Search for the cell housing the specified text and yield its [x, y] center coordinate. 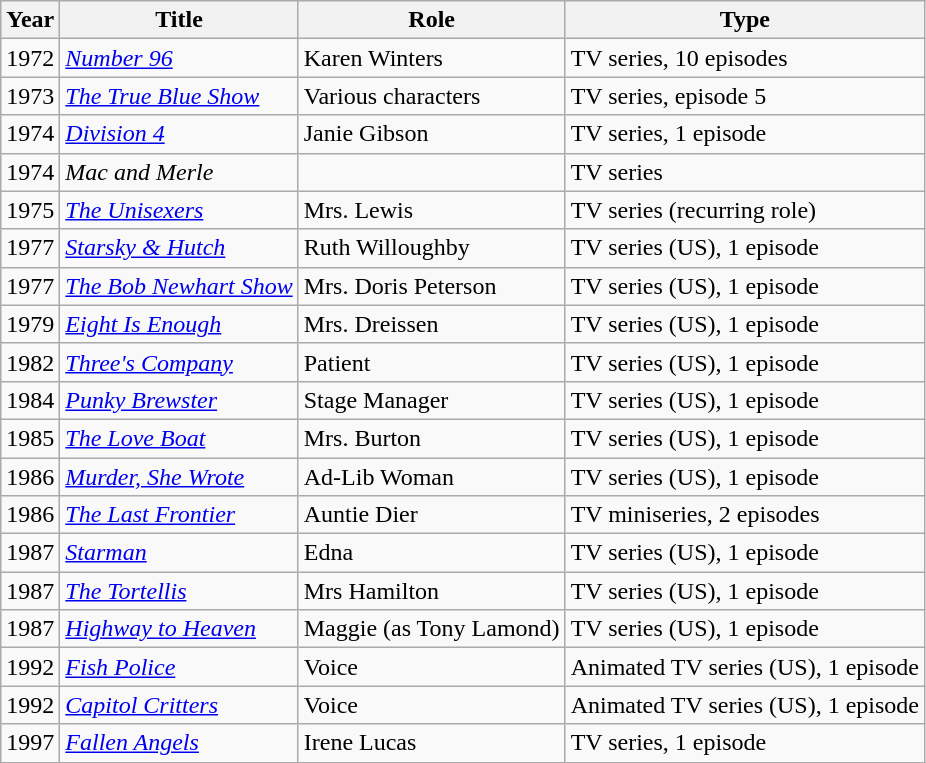
Ruth Willoughby [432, 248]
TV series, episode 5 [744, 96]
TV series, 10 episodes [744, 58]
Eight Is Enough [179, 324]
1972 [30, 58]
1997 [30, 743]
Mrs Hamilton [432, 591]
The Unisexers [179, 210]
Mrs. Dreissen [432, 324]
1979 [30, 324]
Patient [432, 362]
1982 [30, 362]
Highway to Heaven [179, 629]
Janie Gibson [432, 134]
Edna [432, 553]
Stage Manager [432, 400]
TV series [744, 172]
Mrs. Doris Peterson [432, 286]
Number 96 [179, 58]
The True Blue Show [179, 96]
Maggie (as Tony Lamond) [432, 629]
Various characters [432, 96]
The Bob Newhart Show [179, 286]
1973 [30, 96]
Murder, She Wrote [179, 477]
Starsky & Hutch [179, 248]
Starman [179, 553]
Capitol Critters [179, 705]
Year [30, 20]
Role [432, 20]
The Tortellis [179, 591]
1985 [30, 438]
Irene Lucas [432, 743]
Three's Company [179, 362]
Karen Winters [432, 58]
The Love Boat [179, 438]
Auntie Dier [432, 515]
Fallen Angels [179, 743]
Punky Brewster [179, 400]
Fish Police [179, 667]
Mac and Merle [179, 172]
Ad-Lib Woman [432, 477]
Mrs. Lewis [432, 210]
1984 [30, 400]
Division 4 [179, 134]
Mrs. Burton [432, 438]
TV miniseries, 2 episodes [744, 515]
The Last Frontier [179, 515]
TV series (recurring role) [744, 210]
Type [744, 20]
1975 [30, 210]
Title [179, 20]
